Search for the cell housing the specified text and yield its [x, y] center coordinate. 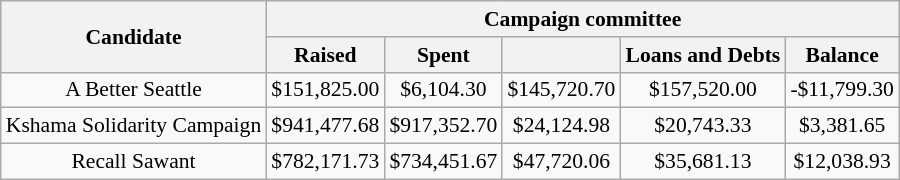
$145,720.70 [561, 90]
$3,381.65 [842, 126]
Campaign committee [582, 19]
$917,352.70 [443, 126]
Spent [443, 55]
$20,743.33 [702, 126]
Kshama Solidarity Campaign [134, 126]
Loans and Debts [702, 55]
$782,171.73 [325, 162]
-$11,799.30 [842, 90]
$941,477.68 [325, 126]
$47,720.06 [561, 162]
A Better Seattle [134, 90]
Candidate [134, 36]
Recall Sawant [134, 162]
$157,520.00 [702, 90]
$734,451.67 [443, 162]
Balance [842, 55]
$35,681.13 [702, 162]
$12,038.93 [842, 162]
$24,124.98 [561, 126]
Raised [325, 55]
$6,104.30 [443, 90]
$151,825.00 [325, 90]
